Return [x, y] of the center of cell containing provided text 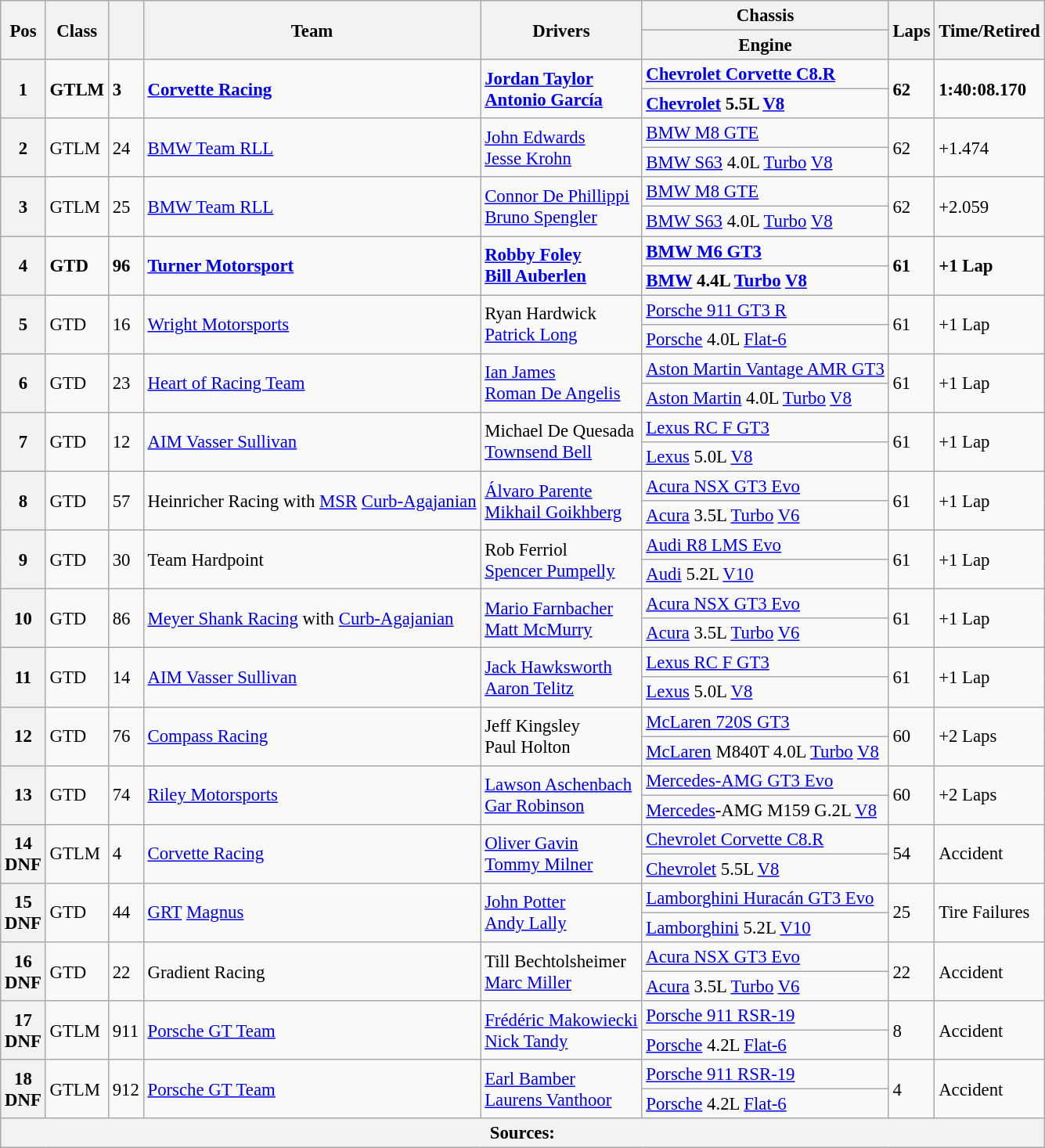
Pos [23, 30]
Meyer Shank Racing with Curb-Agajanian [312, 618]
Audi 5.2L V10 [766, 574]
Frédéric Makowiecki Nick Tandy [561, 1030]
911 [125, 1030]
Lawson Aschenbach Gar Robinson [561, 795]
86 [125, 618]
Engine [766, 45]
Mercedes-AMG M159 G.2L V8 [766, 810]
BMW M6 GT3 [766, 251]
Till Bechtolsheimer Marc Miller [561, 972]
Time/Retired [989, 30]
Team Hardpoint [312, 560]
John Potter Andy Lally [561, 912]
30 [125, 560]
15DNF [23, 912]
Lamborghini Huracán GT3 Evo [766, 898]
Aston Martin Vantage AMR GT3 [766, 369]
54 [911, 855]
Jack Hawksworth Aaron Telitz [561, 678]
Robby Foley Bill Auberlen [561, 266]
23 [125, 383]
5 [23, 324]
Team [312, 30]
14 [125, 678]
Porsche 911 GT3 R [766, 310]
1:40:08.170 [989, 89]
6 [23, 383]
44 [125, 912]
Ryan Hardwick Patrick Long [561, 324]
Laps [911, 30]
96 [125, 266]
+1.474 [989, 147]
Connor De Phillippi Bruno Spengler [561, 207]
76 [125, 736]
17DNF [23, 1030]
10 [23, 618]
14DNF [23, 855]
Porsche 4.0L Flat-6 [766, 339]
Gradient Racing [312, 972]
Heinricher Racing with MSR Curb-Agajanian [312, 501]
Audi R8 LMS Evo [766, 545]
912 [125, 1089]
7 [23, 441]
+2.059 [989, 207]
Oliver Gavin Tommy Milner [561, 855]
9 [23, 560]
Class [77, 30]
McLaren M840T 4.0L Turbo V8 [766, 751]
1 [23, 89]
Turner Motorsport [312, 266]
Drivers [561, 30]
Ian James Roman De Angelis [561, 383]
Aston Martin 4.0L Turbo V8 [766, 398]
Heart of Racing Team [312, 383]
Tire Failures [989, 912]
57 [125, 501]
Jeff Kingsley Paul Holton [561, 736]
Jordan Taylor Antonio García [561, 89]
11 [23, 678]
Earl Bamber Laurens Vanthoor [561, 1089]
24 [125, 147]
16 [125, 324]
16DNF [23, 972]
GRT Magnus [312, 912]
John Edwards Jesse Krohn [561, 147]
Compass Racing [312, 736]
2 [23, 147]
Mario Farnbacher Matt McMurry [561, 618]
BMW 4.4L Turbo V8 [766, 280]
McLaren 720S GT3 [766, 722]
Chassis [766, 16]
Michael De Quesada Townsend Bell [561, 441]
Mercedes-AMG GT3 Evo [766, 780]
Wright Motorsports [312, 324]
Lamborghini 5.2L V10 [766, 927]
18DNF [23, 1089]
Álvaro Parente Mikhail Goikhberg [561, 501]
13 [23, 795]
Riley Motorsports [312, 795]
74 [125, 795]
Rob Ferriol Spencer Pumpelly [561, 560]
